Provide the [X, Y] coordinate of the cell's center where the given text is located.  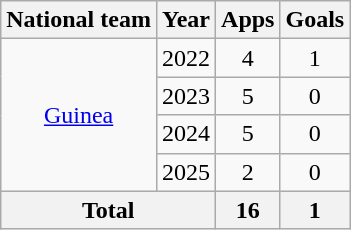
4 [248, 58]
2023 [186, 96]
Apps [248, 20]
2022 [186, 58]
2 [248, 172]
Year [186, 20]
Total [108, 210]
Goals [315, 20]
16 [248, 210]
2025 [186, 172]
2024 [186, 134]
Guinea [79, 115]
National team [79, 20]
